Output the [x, y] coordinate of the center of the cell containing the given text.  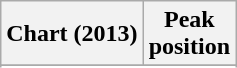
Chart (2013) [72, 34]
Peakposition [189, 34]
